Pinpoint the cell where the given text exists, returning its (X, Y) midpoint coordinate. 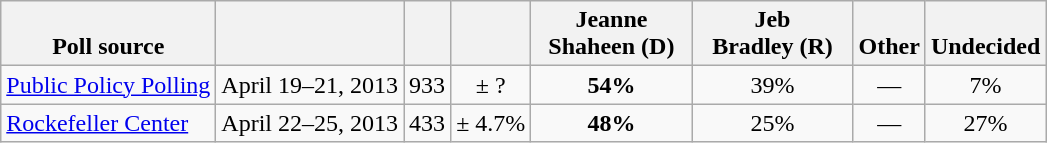
933 (428, 85)
± 4.7% (491, 123)
April 19–21, 2013 (310, 85)
Rockefeller Center (108, 123)
JebBradley (R) (772, 34)
48% (612, 123)
433 (428, 123)
Undecided (985, 34)
Poll source (108, 34)
7% (985, 85)
JeanneShaheen (D) (612, 34)
54% (612, 85)
25% (772, 123)
Public Policy Polling (108, 85)
39% (772, 85)
Other (889, 34)
± ? (491, 85)
April 22–25, 2013 (310, 123)
27% (985, 123)
